From the cell containing the given text, extract its center point as [x, y] coordinate. 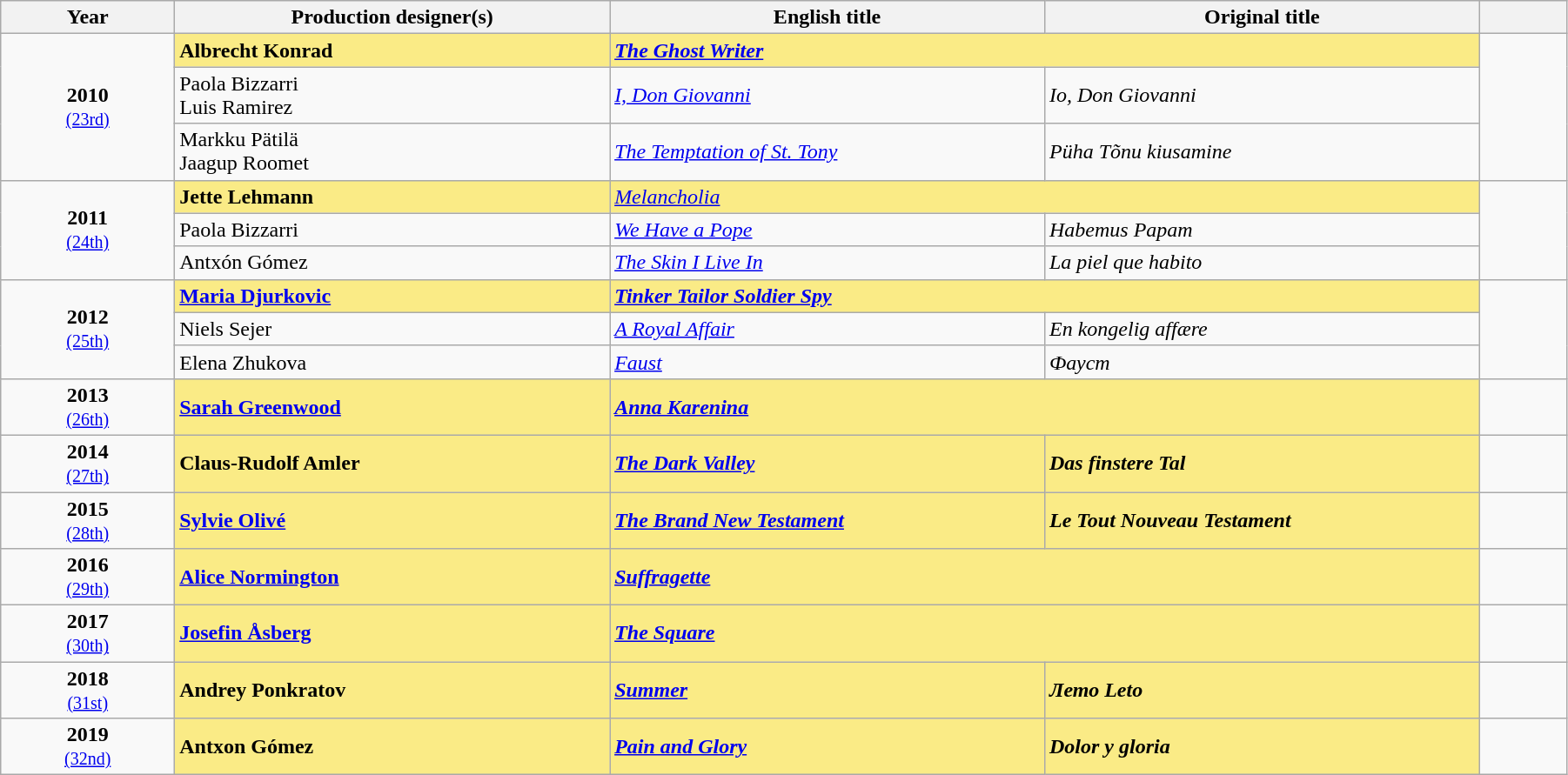
En kongelig affære [1262, 329]
The Ghost Writer [1045, 50]
Фауст [1262, 362]
2013(26th) [88, 407]
2017(30th) [88, 633]
The Dark Valley [828, 463]
Albrecht Konrad [392, 50]
Alice Normington [392, 578]
2016(29th) [88, 578]
Josefin Åsberg [392, 633]
Claus-Rudolf Amler [392, 463]
Niels Sejer [392, 329]
Production designer(s) [392, 17]
Original title [1262, 17]
Habemus Papam [1262, 230]
Лето Leto [1262, 691]
Le Tout Nouveau Testament [1262, 520]
Markku Pätilä Jaagup Roomet [392, 151]
Suffragette [1045, 578]
The Square [1045, 633]
2014(27th) [88, 463]
Paola Bizzarri Luis Ramirez [392, 96]
Elena Zhukova [392, 362]
Sarah Greenwood [392, 407]
Io, Don Giovanni [1262, 96]
Antxon Gómez [392, 746]
2011(24th) [88, 230]
Maria Djurkovic [392, 296]
English title [828, 17]
Year [88, 17]
Antxón Gómez [392, 263]
Das finstere Tal [1262, 463]
Anna Karenina [1045, 407]
A Royal Affair [828, 329]
La piel que habito [1262, 263]
Summer [828, 691]
We Have a Pope [828, 230]
Pain and Glory [828, 746]
The Skin I Live In [828, 263]
Dolor y gloria [1262, 746]
2015(28th) [88, 520]
Püha Tõnu kiusamine [1262, 151]
2012(25th) [88, 329]
The Temptation of St. Tony [828, 151]
Tinker Tailor Soldier Spy [1045, 296]
Paola Bizzarri [392, 230]
The Brand New Testament [828, 520]
Sylvie Olivé [392, 520]
Melancholia [1045, 197]
Jette Lehmann [392, 197]
I, Don Giovanni [828, 96]
2010(23rd) [88, 107]
2019(32nd) [88, 746]
Faust [828, 362]
2018(31st) [88, 691]
Andrey Ponkratov [392, 691]
